From the cell containing the given text, extract its center point as (X, Y) coordinate. 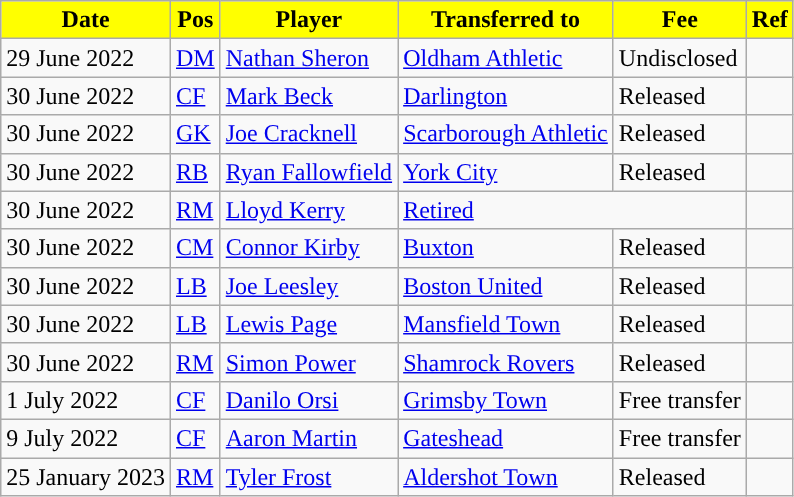
Transferred to (506, 20)
Ryan Fallowfield (308, 172)
Gateshead (506, 438)
Lloyd Kerry (308, 210)
Mansfield Town (506, 324)
GK (195, 134)
Joe Cracknell (308, 134)
Fee (680, 20)
Aaron Martin (308, 438)
CM (195, 248)
Buxton (506, 248)
Joe Leesley (308, 286)
York City (506, 172)
Aldershot Town (506, 477)
Date (86, 20)
1 July 2022 (86, 400)
Nathan Sheron (308, 58)
9 July 2022 (86, 438)
29 June 2022 (86, 58)
Darlington (506, 96)
Scarborough Athletic (506, 134)
Oldham Athletic (506, 58)
Simon Power (308, 362)
Mark Beck (308, 96)
Connor Kirby (308, 248)
Undisclosed (680, 58)
RB (195, 172)
Tyler Frost (308, 477)
Shamrock Rovers (506, 362)
Pos (195, 20)
Grimsby Town (506, 400)
Danilo Orsi (308, 400)
25 January 2023 (86, 477)
Boston United (506, 286)
Player (308, 20)
Ref (770, 20)
Lewis Page (308, 324)
DM (195, 58)
Retired (572, 210)
